Determine the (X, Y) coordinate at the center of the cell enclosing the given text.  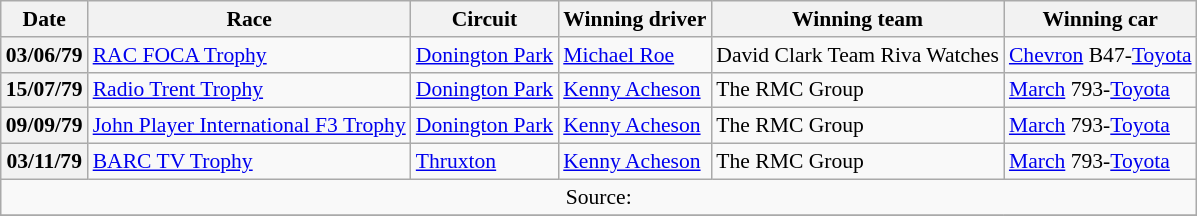
Thruxton (484, 162)
Race (250, 19)
Chevron B47-Toyota (1100, 55)
Circuit (484, 19)
Radio Trent Trophy (250, 90)
David Clark Team Riva Watches (858, 55)
RAC FOCA Trophy (250, 55)
Winning team (858, 19)
John Player International F3 Trophy (250, 126)
Source: (599, 197)
Winning car (1100, 19)
09/09/79 (44, 126)
15/07/79 (44, 90)
Winning driver (634, 19)
Michael Roe (634, 55)
BARC TV Trophy (250, 162)
Date (44, 19)
03/06/79 (44, 55)
03/11/79 (44, 162)
